Locate the cell with the specified text and output its [x, y] center coordinate. 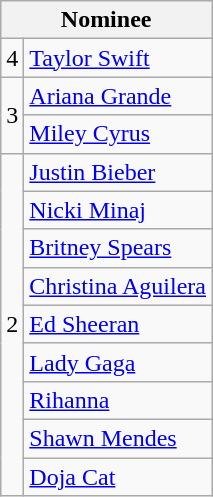
3 [12, 115]
Ariana Grande [118, 96]
Britney Spears [118, 248]
4 [12, 58]
Nicki Minaj [118, 210]
Lady Gaga [118, 362]
Shawn Mendes [118, 438]
Ed Sheeran [118, 324]
Rihanna [118, 400]
Doja Cat [118, 477]
Nominee [106, 20]
Miley Cyrus [118, 134]
Taylor Swift [118, 58]
Christina Aguilera [118, 286]
2 [12, 324]
Justin Bieber [118, 172]
